Search for the cell housing the specified text and yield its [x, y] center coordinate. 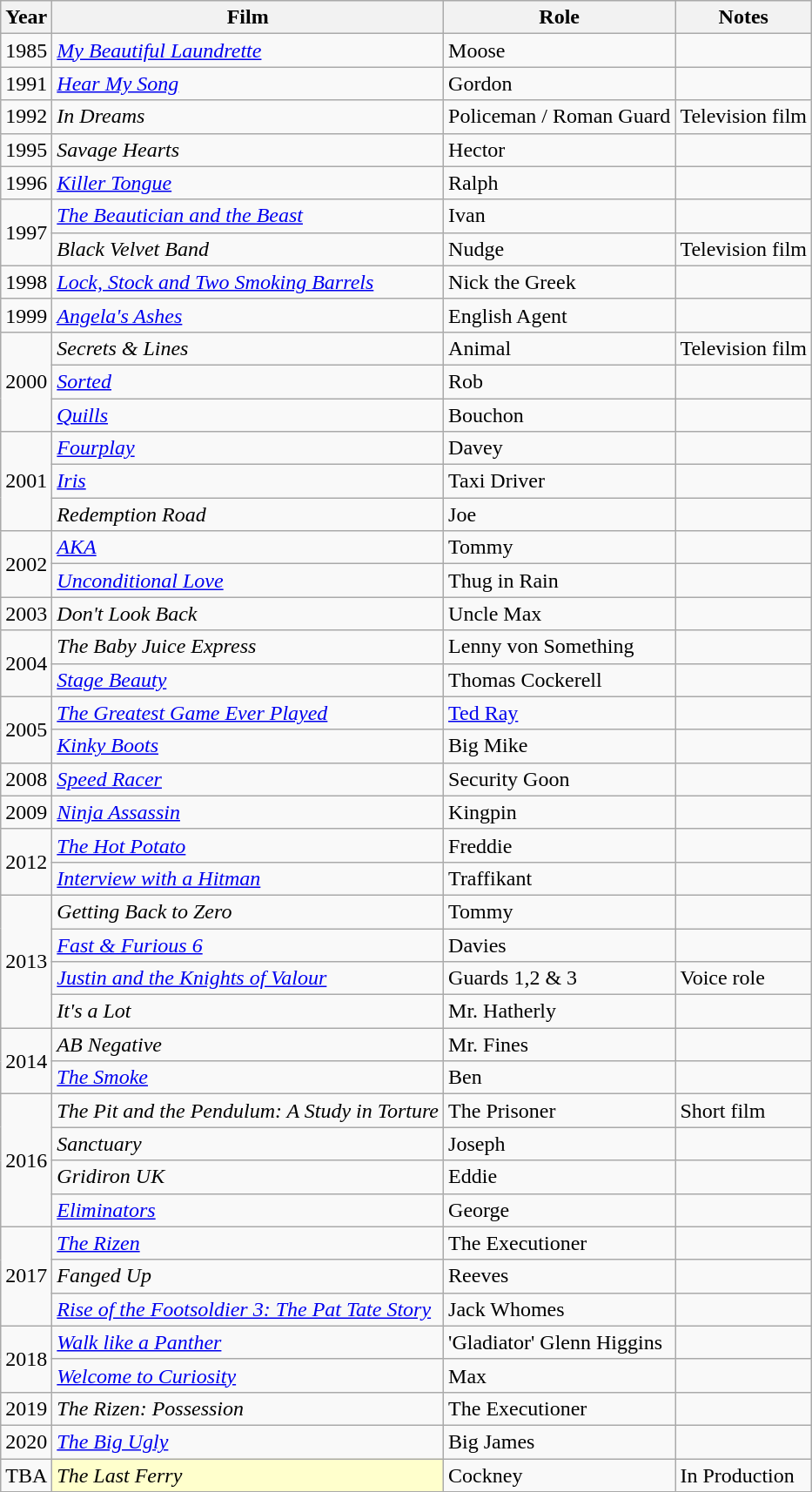
In Dreams [248, 117]
Notes [743, 17]
Sorted [248, 381]
Reeves [560, 1276]
1999 [26, 315]
1998 [26, 282]
Iris [248, 481]
Sanctuary [248, 1144]
Ted Ray [560, 713]
Policeman / Roman Guard [560, 117]
Black Velvet Band [248, 249]
Speed Racer [248, 779]
George [560, 1210]
The Smoke [248, 1078]
Walk like a Panther [248, 1342]
Mr. Fines [560, 1045]
2019 [26, 1408]
AB Negative [248, 1045]
My Beautiful Laundrette [248, 50]
Jack Whomes [560, 1309]
Year [26, 17]
1995 [26, 150]
Lenny von Something [560, 647]
Welcome to Curiosity [248, 1375]
Uncle Max [560, 614]
Ninja Assassin [248, 812]
1997 [26, 232]
2008 [26, 779]
'Gladiator' Glenn Higgins [560, 1342]
Eliminators [248, 1210]
Joseph [560, 1144]
Kingpin [560, 812]
The Baby Juice Express [248, 647]
Killer Tongue [248, 183]
Voice role [743, 978]
Thug in Rain [560, 581]
Film [248, 17]
Don't Look Back [248, 614]
Davey [560, 448]
Nick the Greek [560, 282]
AKA [248, 548]
1991 [26, 84]
Freddie [560, 845]
Security Goon [560, 779]
Davies [560, 944]
2005 [26, 729]
Nudge [560, 249]
The Last Ferry [248, 1475]
2000 [26, 381]
Traffikant [560, 878]
Lock, Stock and Two Smoking Barrels [248, 282]
The Rizen: Possession [248, 1408]
The Rizen [248, 1243]
Taxi Driver [560, 481]
Big Mike [560, 746]
Unconditional Love [248, 581]
English Agent [560, 315]
Hear My Song [248, 84]
Role [560, 17]
Animal [560, 348]
Rob [560, 381]
Redemption Road [248, 514]
1985 [26, 50]
Ralph [560, 183]
It's a Lot [248, 1011]
Justin and the Knights of Valour [248, 978]
Stage Beauty [248, 680]
Hector [560, 150]
2020 [26, 1442]
Moose [560, 50]
2002 [26, 564]
The Pit and the Pendulum: A Study in Torture [248, 1111]
1996 [26, 183]
Savage Hearts [248, 150]
Interview with a Hitman [248, 878]
Quills [248, 415]
In Production [743, 1475]
Thomas Cockerell [560, 680]
Secrets & Lines [248, 348]
The Greatest Game Ever Played [248, 713]
The Beautician and the Beast [248, 216]
2014 [26, 1061]
2009 [26, 812]
The Prisoner [560, 1111]
Mr. Hatherly [560, 1011]
2004 [26, 663]
Fanged Up [248, 1276]
2018 [26, 1359]
Bouchon [560, 415]
Angela's Ashes [248, 315]
Fast & Furious 6 [248, 944]
Big James [560, 1442]
2013 [26, 961]
Short film [743, 1111]
TBA [26, 1475]
2001 [26, 481]
Kinky Boots [248, 746]
Ivan [560, 216]
Rise of the Footsoldier 3: The Pat Tate Story [248, 1309]
Getting Back to Zero [248, 911]
Gridiron UK [248, 1177]
2003 [26, 614]
2017 [26, 1276]
2016 [26, 1160]
Ben [560, 1078]
Eddie [560, 1177]
2012 [26, 862]
1992 [26, 117]
The Big Ugly [248, 1442]
Cockney [560, 1475]
Fourplay [248, 448]
Max [560, 1375]
Guards 1,2 & 3 [560, 978]
The Hot Potato [248, 845]
Joe [560, 514]
Gordon [560, 84]
